Provide the [x, y] coordinate of the cell's center where the given text is located.  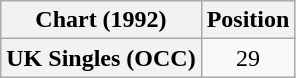
29 [248, 58]
Chart (1992) [101, 20]
Position [248, 20]
UK Singles (OCC) [101, 58]
